Detect which cell encompasses the target text, then output its (X, Y) center coordinate. 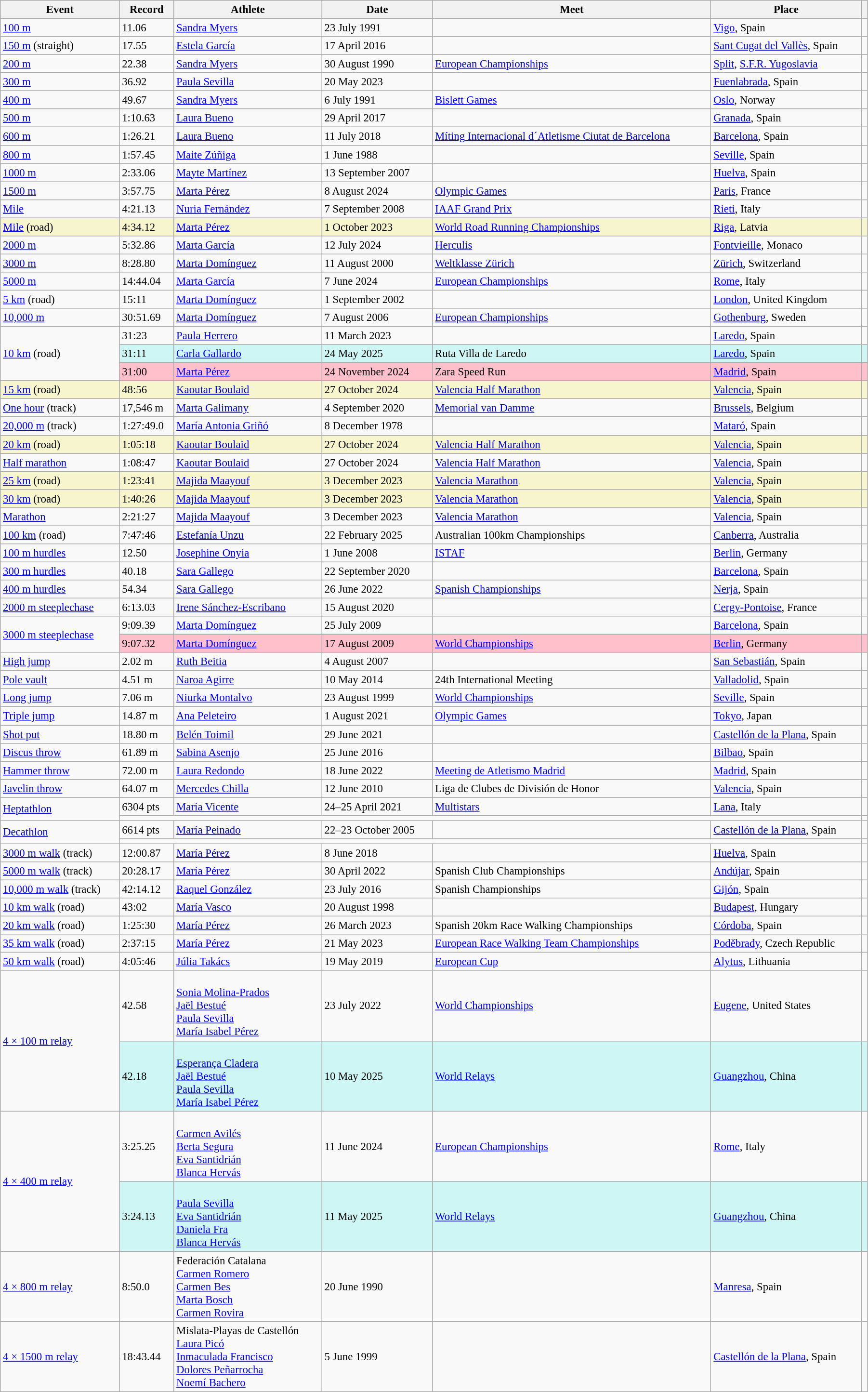
42.18 (146, 1076)
200 m (60, 64)
Spanish Club Championships (572, 871)
2:33.06 (146, 172)
María Peinado (248, 830)
48:56 (146, 390)
4 September 2020 (377, 408)
29 April 2017 (377, 118)
12 July 2024 (377, 245)
Andújar, Spain (786, 871)
1:10.63 (146, 118)
Paris, France (786, 191)
30:51.69 (146, 318)
17,546 m (146, 408)
Alytus, Lithuania (786, 962)
64.07 m (146, 788)
Belén Toimil (248, 734)
10,000 m (60, 318)
Manresa, Spain (786, 1286)
3000 m walk (track) (60, 853)
3000 m steeplechase (60, 634)
6:13.03 (146, 608)
Esperança CladeraJaël BestuéPaula SevillaMaría Isabel Pérez (248, 1076)
2:37:15 (146, 943)
Vigo, Spain (786, 28)
Raquel González (248, 889)
8 August 2024 (377, 191)
26 June 2022 (377, 589)
36.92 (146, 82)
Niurka Montalvo (248, 698)
7:47:46 (146, 535)
4 × 400 m relay (60, 1181)
1 June 2008 (377, 553)
Fuenlabrada, Spain (786, 82)
31:11 (146, 354)
23 July 1991 (377, 28)
Naroa Agirre (248, 680)
Ruth Beitia (248, 662)
24 May 2025 (377, 354)
11 July 2018 (377, 136)
Event (60, 10)
3:25.25 (146, 1146)
2.02 m (146, 662)
1:27:49.0 (146, 426)
Júlia Takács (248, 962)
2000 m steeplechase (60, 608)
Decathlon (60, 832)
6614 pts (146, 830)
4:21.13 (146, 209)
5 June 1999 (377, 1357)
3:57.75 (146, 191)
17 August 2009 (377, 644)
400 m hurdles (60, 589)
Bislett Games (572, 100)
17 April 2016 (377, 46)
Valladolid, Spain (786, 680)
Marta Galimany (248, 408)
18 June 2022 (377, 770)
43:02 (146, 907)
Míting Internacional d´Atletisme Ciutat de Barcelona (572, 136)
5 km (road) (60, 299)
Mercedes Chilla (248, 788)
150 m (straight) (60, 46)
Liga de Clubes de División de Honor (572, 788)
23 July 2022 (377, 1006)
12.50 (146, 553)
Place (786, 10)
Oslo, Norway (786, 100)
500 m (60, 118)
3:24.13 (146, 1216)
25 km (road) (60, 480)
Estefanía Unzu (248, 535)
Budapest, Hungary (786, 907)
8 December 1978 (377, 426)
600 m (60, 136)
22 February 2025 (377, 535)
42:14.12 (146, 889)
1:26.21 (146, 136)
10 May 2025 (377, 1076)
Sonia Molina-PradosJaël BestuéPaula SevillaMaría Isabel Pérez (248, 1006)
Ruta Villa de Laredo (572, 354)
49.67 (146, 100)
Federación CatalanaCarmen RomeroCarmen BesMarta BoschCarmen Rovira (248, 1286)
7 August 2006 (377, 318)
10 May 2014 (377, 680)
23 July 2016 (377, 889)
24–25 April 2021 (377, 807)
20 August 1998 (377, 907)
14.87 m (146, 716)
Meeting de Atletismo Madrid (572, 770)
Mayte Martínez (248, 172)
6304 pts (146, 807)
Cergy-Pontoise, France (786, 608)
Mislata-Playas de CastellónLaura PicóInmaculada FranciscoDolores PeñarrochaNoemí Bachero (248, 1357)
Discus throw (60, 752)
400 m (60, 100)
31:23 (146, 336)
11 June 2024 (377, 1146)
4.51 m (146, 680)
Lana, Italy (786, 807)
10,000 m walk (track) (60, 889)
Córdoba, Spain (786, 926)
Marathon (60, 517)
21 May 2023 (377, 943)
12 June 2010 (377, 788)
40.18 (146, 571)
29 June 2021 (377, 734)
9:07.32 (146, 644)
Josephine Onyia (248, 553)
Zara Speed Run (572, 372)
1:40:26 (146, 499)
Canberra, Australia (786, 535)
50 km walk (road) (60, 962)
Paula Sevilla (248, 82)
Multistars (572, 807)
22.38 (146, 64)
Bilbao, Spain (786, 752)
1:57.45 (146, 155)
Gothenburg, Sweden (786, 318)
Zürich, Switzerland (786, 263)
30 April 2022 (377, 871)
2000 m (60, 245)
1 August 2021 (377, 716)
54.34 (146, 589)
15 km (road) (60, 390)
20 June 1990 (377, 1286)
Weltklasse Zürich (572, 263)
Brussels, Belgium (786, 408)
Maite Zúñiga (248, 155)
7 June 2024 (377, 281)
11 May 2025 (377, 1216)
Carla Gallardo (248, 354)
61.89 m (146, 752)
1:08:47 (146, 463)
Estela García (248, 46)
6 July 1991 (377, 100)
1:25:30 (146, 926)
100 km (road) (60, 535)
Laura Redondo (248, 770)
European Race Walking Team Championships (572, 943)
72.00 m (146, 770)
18.80 m (146, 734)
35 km walk (road) (60, 943)
15:11 (146, 299)
18:43.44 (146, 1357)
World Road Running Championships (572, 227)
Sant Cugat del Vallès, Spain (786, 46)
11.06 (146, 28)
1:05:18 (146, 444)
Hammer throw (60, 770)
2:21:27 (146, 517)
Shot put (60, 734)
Gijón, Spain (786, 889)
300 m hurdles (60, 571)
High jump (60, 662)
4 × 100 m relay (60, 1041)
María Vicente (248, 807)
20,000 m (track) (60, 426)
13 September 2007 (377, 172)
Rieti, Italy (786, 209)
Irene Sánchez-Escribano (248, 608)
Ana Peleteiro (248, 716)
European Cup (572, 962)
Heptathlon (60, 809)
Australian 100km Championships (572, 535)
8 June 2018 (377, 853)
300 m (60, 82)
19 May 2019 (377, 962)
Half marathon (60, 463)
Nerja, Spain (786, 589)
Mile (60, 209)
Eugene, United States (786, 1006)
Paula Herrero (248, 336)
Granada, Spain (786, 118)
24th International Meeting (572, 680)
Triple jump (60, 716)
9:09.39 (146, 625)
30 km (road) (60, 499)
1:23:41 (146, 480)
1 June 1988 (377, 155)
14:44.04 (146, 281)
30 August 1990 (377, 64)
8:28.80 (146, 263)
London, United Kingdom (786, 299)
800 m (60, 155)
Pole vault (60, 680)
Sabina Asenjo (248, 752)
4 × 1500 m relay (60, 1357)
12:00.87 (146, 853)
3000 m (60, 263)
5:32.86 (146, 245)
Mataró, Spain (786, 426)
Date (377, 10)
25 June 2016 (377, 752)
1000 m (60, 172)
22 September 2020 (377, 571)
4:05:46 (146, 962)
1 September 2002 (377, 299)
10 km walk (road) (60, 907)
Spanish 20km Race Walking Championships (572, 926)
1 October 2023 (377, 227)
IAAF Grand Prix (572, 209)
Poděbrady, Czech Republic (786, 943)
20:28.17 (146, 871)
17.55 (146, 46)
San Sebastián, Spain (786, 662)
Mile (road) (60, 227)
22–23 October 2005 (377, 830)
5000 m (60, 281)
Fontvieille, Monaco (786, 245)
4 August 2007 (377, 662)
Paula SevillaEva SantidriánDaniela FraBlanca Hervás (248, 1216)
11 August 2000 (377, 263)
7.06 m (146, 698)
15 August 2020 (377, 608)
23 August 1999 (377, 698)
25 July 2009 (377, 625)
100 m (60, 28)
María Vasco (248, 907)
20 km (road) (60, 444)
100 m hurdles (60, 553)
ISTAF (572, 553)
María Antonia Griñó (248, 426)
Herculis (572, 245)
5000 m walk (track) (60, 871)
20 May 2023 (377, 82)
Riga, Latvia (786, 227)
Split, S.F.R. Yugoslavia (786, 64)
One hour (track) (60, 408)
Javelin throw (60, 788)
10 km (road) (60, 354)
Athlete (248, 10)
Nuria Fernández (248, 209)
20 km walk (road) (60, 926)
Memorial van Damme (572, 408)
24 November 2024 (377, 372)
31:00 (146, 372)
42.58 (146, 1006)
8:50.0 (146, 1286)
Record (146, 10)
Tokyo, Japan (786, 716)
Meet (572, 10)
7 September 2008 (377, 209)
Carmen AvilésBerta SeguraEva SantidriánBlanca Hervás (248, 1146)
26 March 2023 (377, 926)
4:34.12 (146, 227)
11 March 2023 (377, 336)
4 × 800 m relay (60, 1286)
Long jump (60, 698)
1500 m (60, 191)
